Output the [X, Y] coordinate of the center of the cell containing the given text.  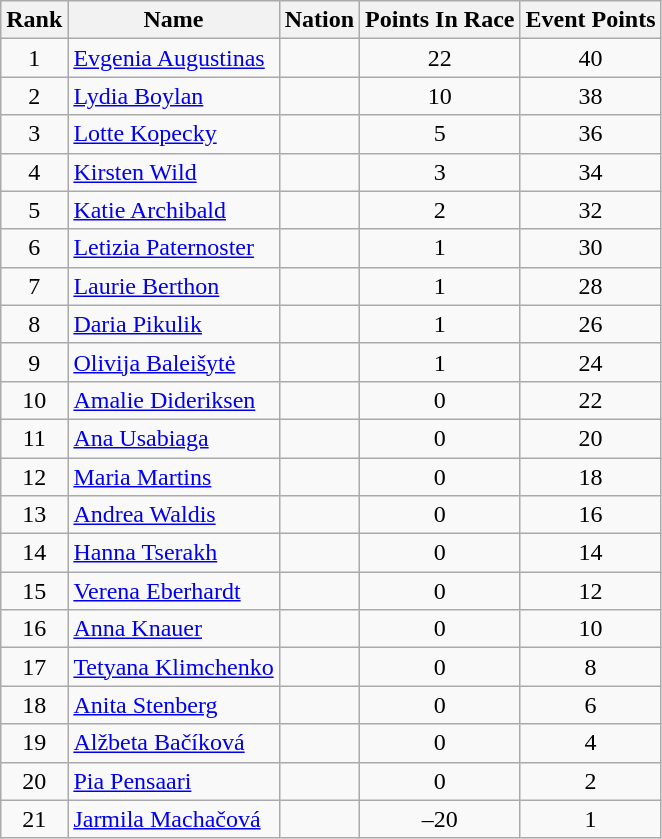
24 [590, 362]
13 [34, 515]
Andrea Waldis [174, 515]
Tetyana Klimchenko [174, 667]
34 [590, 172]
Anna Knauer [174, 629]
28 [590, 286]
11 [34, 438]
21 [34, 819]
Lotte Kopecky [174, 134]
–20 [440, 819]
Laurie Berthon [174, 286]
9 [34, 362]
Anita Stenberg [174, 705]
Name [174, 20]
Verena Eberhardt [174, 591]
7 [34, 286]
Maria Martins [174, 477]
Evgenia Augustinas [174, 58]
19 [34, 743]
Rank [34, 20]
Hanna Tserakh [174, 553]
Alžbeta Bačíková [174, 743]
Letizia Paternoster [174, 248]
Points In Race [440, 20]
Lydia Boylan [174, 96]
15 [34, 591]
32 [590, 210]
Jarmila Machačová [174, 819]
Kirsten Wild [174, 172]
17 [34, 667]
Nation [319, 20]
Pia Pensaari [174, 781]
Daria Pikulik [174, 324]
26 [590, 324]
30 [590, 248]
Amalie Dideriksen [174, 400]
Katie Archibald [174, 210]
Ana Usabiaga [174, 438]
36 [590, 134]
Event Points [590, 20]
Olivija Baleišytė [174, 362]
38 [590, 96]
40 [590, 58]
